From the cell containing the given text, extract its center point as (X, Y) coordinate. 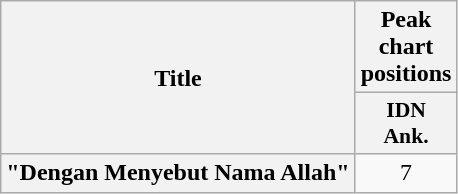
7 (406, 173)
Title (178, 78)
"Dengan Menyebut Nama Allah" (178, 173)
Peak chart positions (406, 47)
IDNAnk. (406, 124)
